Output the (x, y) coordinate of the center of the cell containing the given text.  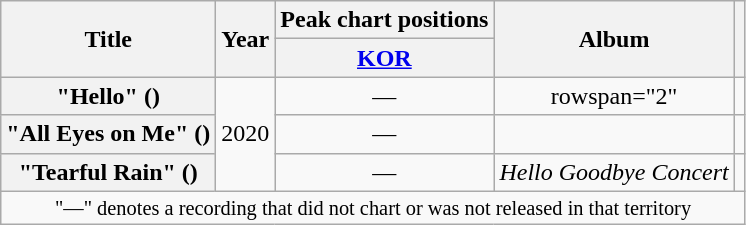
Year (246, 39)
"Tearful Rain" () (108, 172)
Album (614, 39)
Peak chart positions (384, 20)
Title (108, 39)
"Hello" () (108, 96)
"All Eyes on Me" () (108, 134)
"—" denotes a recording that did not chart or was not released in that territory (374, 208)
2020 (246, 134)
rowspan="2" (614, 96)
Hello Goodbye Concert (614, 172)
KOR (384, 58)
